Capture the cell that displays the provided text and extract its (x, y) central coordinate. 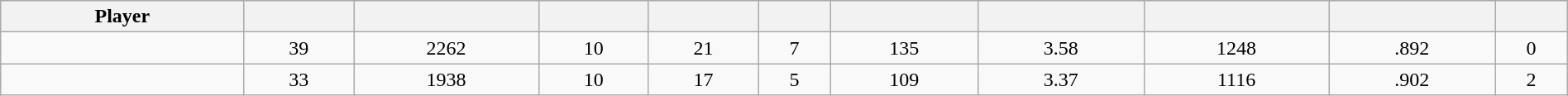
2 (1532, 79)
109 (904, 79)
Player (122, 17)
33 (299, 79)
.902 (1413, 79)
1938 (447, 79)
1116 (1236, 79)
21 (703, 48)
39 (299, 48)
1248 (1236, 48)
3.58 (1060, 48)
0 (1532, 48)
2262 (447, 48)
5 (794, 79)
135 (904, 48)
17 (703, 79)
7 (794, 48)
.892 (1413, 48)
3.37 (1060, 79)
